Return [X, Y] of the center of cell containing provided text 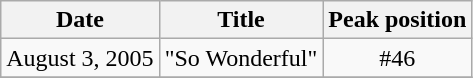
Date [80, 20]
#46 [398, 58]
"So Wonderful" [241, 58]
August 3, 2005 [80, 58]
Peak position [398, 20]
Title [241, 20]
